Provide the (X, Y) coordinate of the cell's center where the given text is located.  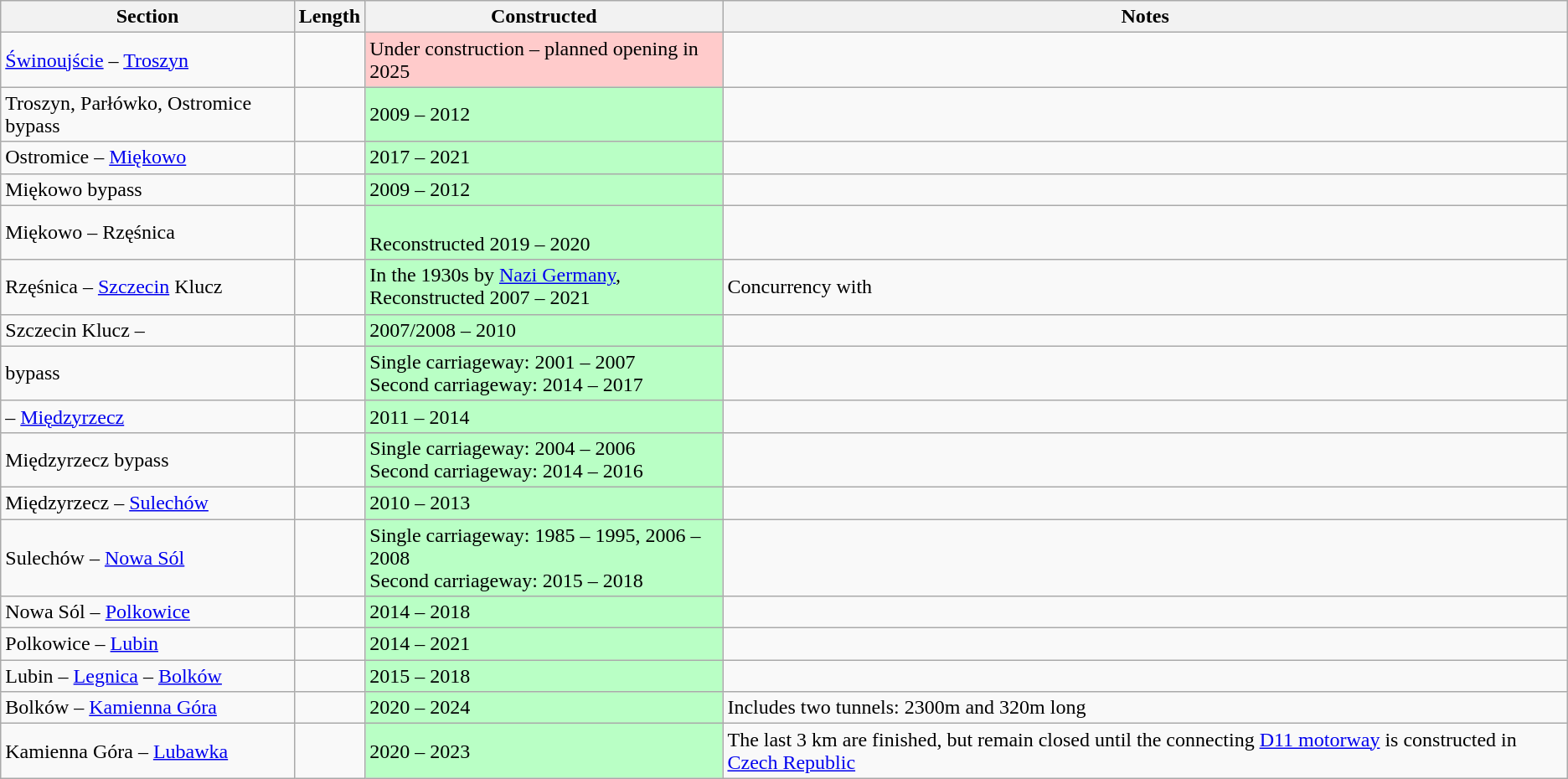
Międzyrzecz bypass (147, 459)
Ostromice – Miękowo (147, 157)
2007/2008 – 2010 (544, 330)
Troszyn, Parłówko, Ostromice bypass (147, 114)
Single carriageway: 2004 – 2006Second carriageway: 2014 – 2016 (544, 459)
Bolków – Kamienna Góra (147, 708)
Single carriageway: 2001 – 2007Second carriageway: 2014 – 2017 (544, 374)
Section (147, 17)
Nowa Sól – Polkowice (147, 612)
Rzęśnica – Szczecin Klucz (147, 286)
2017 – 2021 (544, 157)
Lubin – Legnica – Bolków (147, 676)
2015 – 2018 (544, 676)
Polkowice – Lubin (147, 644)
Concurrency with (1145, 286)
2020 – 2024 (544, 708)
In the 1930s by Nazi Germany,Reconstructed 2007 – 2021 (544, 286)
2014 – 2018 (544, 612)
– Międzyrzecz (147, 416)
Świnoujście – Troszyn (147, 60)
2010 – 2013 (544, 503)
Single carriageway: 1985 – 1995, 2006 – 2008Second carriageway: 2015 – 2018 (544, 558)
Kamienna Góra – Lubawka (147, 751)
Constructed (544, 17)
Miękowo – Rzęśnica (147, 233)
2011 – 2014 (544, 416)
Sulechów – Nowa Sól (147, 558)
Includes two tunnels: 2300m and 320m long (1145, 708)
2014 – 2021 (544, 644)
Szczecin Klucz – (147, 330)
Miękowo bypass (147, 189)
bypass (147, 374)
Międzyrzecz – Sulechów (147, 503)
The last 3 km are finished, but remain closed until the connecting D11 motorway is constructed in Czech Republic (1145, 751)
2020 – 2023 (544, 751)
Reconstructed 2019 – 2020 (544, 233)
Under construction – planned opening in 2025 (544, 60)
Notes (1145, 17)
Length (329, 17)
